Detect which cell encompasses the target text, then output its (X, Y) center coordinate. 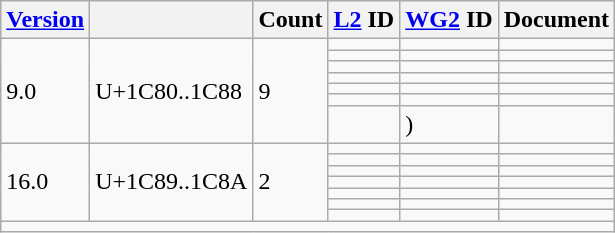
L2 ID (364, 20)
U+1C80..1C88 (172, 91)
WG2 ID (449, 20)
U+1C89..1C8A (172, 182)
Count (290, 20)
Version (46, 20)
9.0 (46, 91)
9 (290, 91)
Document (556, 20)
16.0 (46, 182)
2 (290, 182)
) (449, 124)
